Provide the (x, y) coordinate of the cell's center where the given text is located.  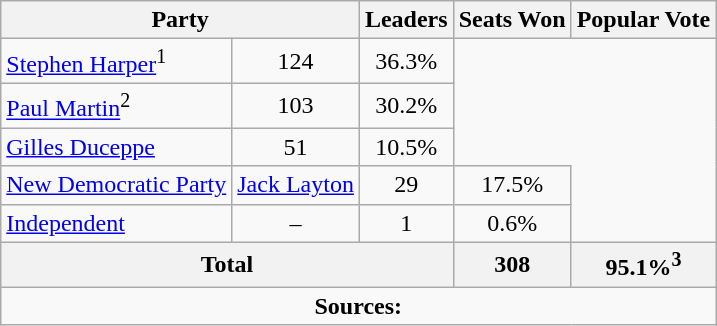
36.3% (406, 62)
– (296, 223)
New Democratic Party (116, 185)
Gilles Duceppe (116, 147)
Paul Martin2 (116, 106)
103 (296, 106)
1 (406, 223)
124 (296, 62)
Popular Vote (644, 20)
17.5% (512, 185)
308 (512, 264)
30.2% (406, 106)
Sources: (358, 306)
Party (180, 20)
Total (227, 264)
Jack Layton (296, 185)
Stephen Harper1 (116, 62)
10.5% (406, 147)
Leaders (406, 20)
Seats Won (512, 20)
0.6% (512, 223)
Independent (116, 223)
51 (296, 147)
29 (406, 185)
95.1%3 (644, 264)
